Identify which cell holds the provided text, then report its [x, y] central coordinate. 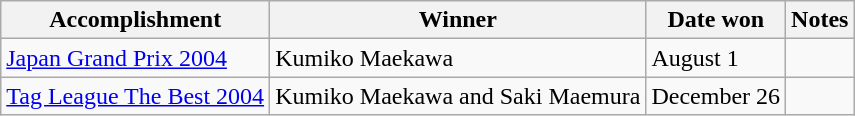
Kumiko Maekawa and Saki Maemura [458, 96]
Kumiko Maekawa [458, 58]
Winner [458, 20]
Notes [820, 20]
Tag League The Best 2004 [136, 96]
Accomplishment [136, 20]
Date won [716, 20]
August 1 [716, 58]
Japan Grand Prix 2004 [136, 58]
December 26 [716, 96]
